Return the (X, Y) coordinate for the center point of the cell that contains the specified text.  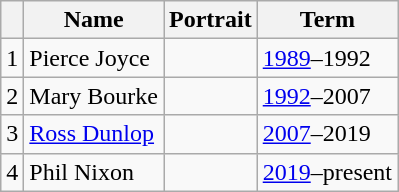
1 (12, 58)
Phil Nixon (94, 172)
Portrait (211, 20)
Mary Bourke (94, 96)
2019–present (327, 172)
4 (12, 172)
2007–2019 (327, 134)
1992–2007 (327, 96)
Term (327, 20)
1989–1992 (327, 58)
2 (12, 96)
Ross Dunlop (94, 134)
Name (94, 20)
3 (12, 134)
Pierce Joyce (94, 58)
